Extract the [x, y] coordinate from the center of the cell holding the provided text.  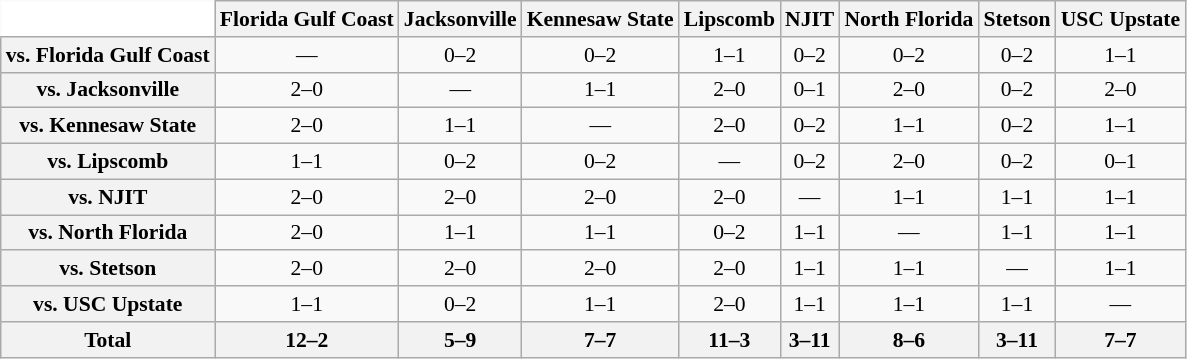
Kennesaw State [600, 19]
12–2 [307, 340]
NJIT [810, 19]
8–6 [908, 340]
Stetson [1016, 19]
vs. NJIT [108, 197]
Florida Gulf Coast [307, 19]
Jacksonville [460, 19]
vs. Jacksonville [108, 90]
North Florida [908, 19]
USC Upstate [1120, 19]
vs. Florida Gulf Coast [108, 55]
vs. Lipscomb [108, 162]
Lipscomb [730, 19]
11–3 [730, 340]
5–9 [460, 340]
vs. Kennesaw State [108, 126]
vs. Stetson [108, 269]
vs. USC Upstate [108, 304]
Total [108, 340]
vs. North Florida [108, 233]
